Find where the given text appears and provide that cell's center as (X, Y) coordinate. 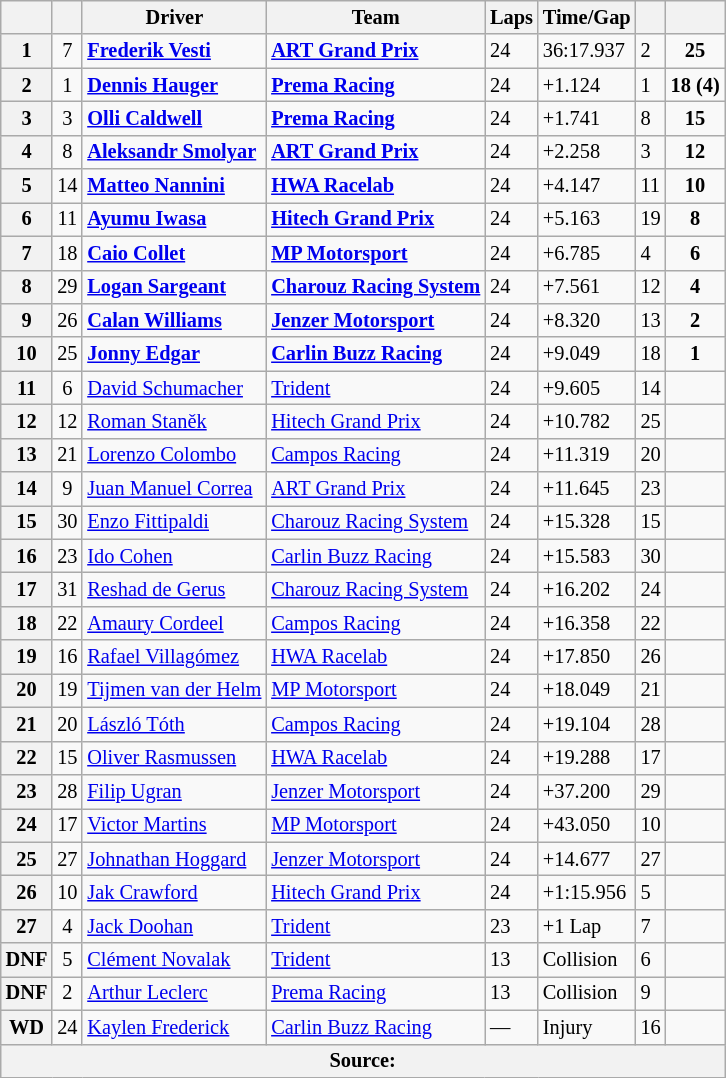
+1:15.956 (587, 892)
Injury (587, 1027)
Frederik Vesti (174, 51)
+11.319 (587, 455)
Jack Doohan (174, 926)
+15.583 (587, 556)
Oliver Rasmussen (174, 758)
+17.850 (587, 657)
+1.741 (587, 118)
+10.782 (587, 421)
+8.320 (587, 320)
+6.785 (587, 253)
Matteo Nannini (174, 186)
Calan Williams (174, 320)
+18.049 (587, 690)
+43.050 (587, 825)
+4.147 (587, 186)
+9.605 (587, 388)
+37.200 (587, 791)
+16.202 (587, 589)
Ayumu Iwasa (174, 219)
+19.104 (587, 724)
Filip Ugran (174, 791)
Olli Caldwell (174, 118)
+1.124 (587, 85)
Reshad de Gerus (174, 589)
+11.645 (587, 489)
Logan Sargeant (174, 287)
Aleksandr Smolyar (174, 152)
+2.258 (587, 152)
Ido Cohen (174, 556)
Roman Staněk (174, 421)
Team (376, 17)
Kaylen Frederick (174, 1027)
— (512, 1027)
Jonny Edgar (174, 354)
Driver (174, 17)
36:17.937 (587, 51)
Jak Crawford (174, 892)
+5.163 (587, 219)
David Schumacher (174, 388)
+19.288 (587, 758)
Dennis Hauger (174, 85)
Source: (363, 1061)
Caio Collet (174, 253)
18 (4) (696, 85)
+1 Lap (587, 926)
+15.328 (587, 522)
Time/Gap (587, 17)
Laps (512, 17)
Lorenzo Colombo (174, 455)
Clément Novalak (174, 960)
Rafael Villagómez (174, 657)
+9.049 (587, 354)
Enzo Fittipaldi (174, 522)
+16.358 (587, 623)
Johnathan Hoggard (174, 859)
+7.561 (587, 287)
Juan Manuel Correa (174, 489)
+14.677 (587, 859)
Arthur Leclerc (174, 993)
31 (67, 589)
Victor Martins (174, 825)
Tijmen van der Helm (174, 690)
Amaury Cordeel (174, 623)
László Tóth (174, 724)
WD (27, 1027)
